Determine the [X, Y] coordinate at the center of the cell enclosing the given text.  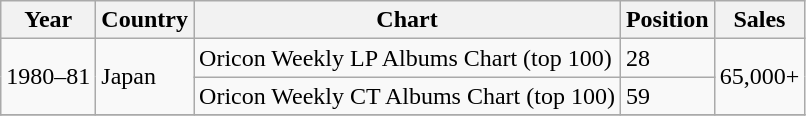
59 [667, 96]
65,000+ [760, 77]
1980–81 [48, 77]
Position [667, 20]
Sales [760, 20]
Chart [408, 20]
Oricon Weekly CT Albums Chart (top 100) [408, 96]
Japan [145, 77]
Year [48, 20]
Oricon Weekly LP Albums Chart (top 100) [408, 58]
Country [145, 20]
28 [667, 58]
